Identify which cell holds the provided text, then report its (X, Y) central coordinate. 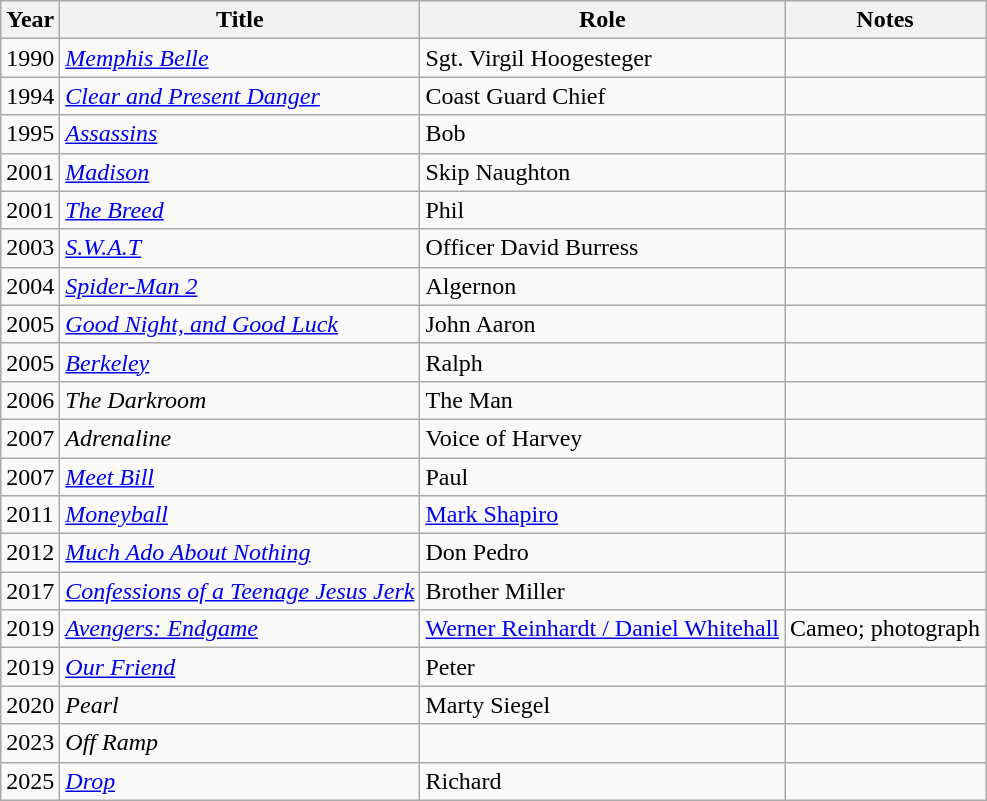
The Man (602, 400)
Notes (886, 20)
S.W.A.T (240, 248)
Madison (240, 172)
John Aaron (602, 324)
Sgt. Virgil Hoogesteger (602, 58)
Bob (602, 134)
Role (602, 20)
Meet Bill (240, 477)
1994 (30, 96)
Our Friend (240, 667)
2023 (30, 743)
Don Pedro (602, 553)
1990 (30, 58)
Much Ado About Nothing (240, 553)
2025 (30, 781)
Assassins (240, 134)
Off Ramp (240, 743)
2006 (30, 400)
Avengers: Endgame (240, 629)
2017 (30, 591)
2012 (30, 553)
Paul (602, 477)
Confessions of a Teenage Jesus Jerk (240, 591)
Coast Guard Chief (602, 96)
Year (30, 20)
Werner Reinhardt / Daniel Whitehall (602, 629)
Algernon (602, 286)
Skip Naughton (602, 172)
2011 (30, 515)
Title (240, 20)
Good Night, and Good Luck (240, 324)
Brother Miller (602, 591)
Marty Siegel (602, 705)
The Breed (240, 210)
Spider-Man 2 (240, 286)
Phil (602, 210)
Moneyball (240, 515)
Officer David Burress (602, 248)
2003 (30, 248)
Mark Shapiro (602, 515)
1995 (30, 134)
Clear and Present Danger (240, 96)
Memphis Belle (240, 58)
Cameo; photograph (886, 629)
2004 (30, 286)
The Darkroom (240, 400)
Pearl (240, 705)
Peter (602, 667)
Richard (602, 781)
Adrenaline (240, 438)
Voice of Harvey (602, 438)
2020 (30, 705)
Berkeley (240, 362)
Drop (240, 781)
Ralph (602, 362)
